Identify which cell holds the provided text, then report its [x, y] central coordinate. 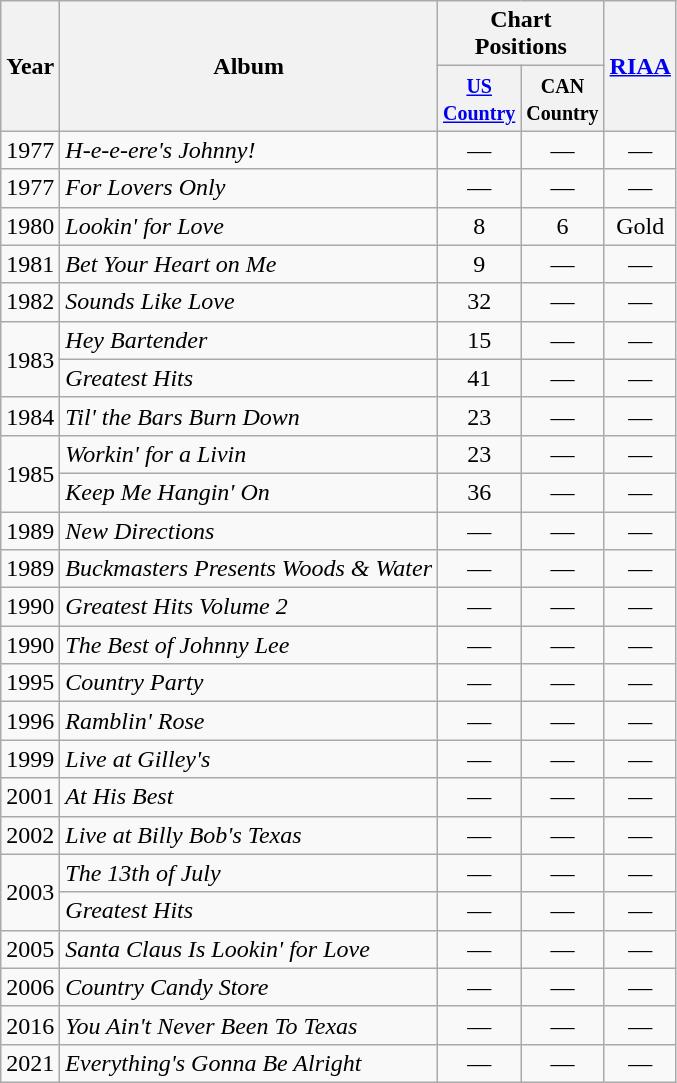
1980 [30, 226]
CAN Country [562, 98]
You Ain't Never Been To Texas [249, 1025]
The 13th of July [249, 873]
Workin' for a Livin [249, 454]
Keep Me Hangin' On [249, 492]
1984 [30, 416]
41 [480, 378]
Country Candy Store [249, 987]
Ramblin' Rose [249, 721]
2016 [30, 1025]
2003 [30, 892]
RIAA [640, 66]
15 [480, 340]
1995 [30, 683]
Year [30, 66]
Buckmasters Presents Woods & Water [249, 569]
Til' the Bars Burn Down [249, 416]
For Lovers Only [249, 188]
1982 [30, 302]
9 [480, 264]
The Best of Johnny Lee [249, 645]
Album [249, 66]
Live at Gilley's [249, 759]
Sounds Like Love [249, 302]
36 [480, 492]
1996 [30, 721]
2006 [30, 987]
6 [562, 226]
Greatest Hits Volume 2 [249, 607]
Chart Positions [522, 34]
Everything's Gonna Be Alright [249, 1063]
Live at Billy Bob's Texas [249, 835]
Bet Your Heart on Me [249, 264]
1999 [30, 759]
32 [480, 302]
Santa Claus Is Lookin' for Love [249, 949]
Gold [640, 226]
US Country [480, 98]
Hey Bartender [249, 340]
At His Best [249, 797]
1981 [30, 264]
1985 [30, 473]
2005 [30, 949]
2001 [30, 797]
2021 [30, 1063]
Country Party [249, 683]
H-e-e-ere's Johnny! [249, 150]
2002 [30, 835]
1983 [30, 359]
New Directions [249, 531]
8 [480, 226]
Lookin' for Love [249, 226]
